Extract the [x, y] coordinate from the center of the cell holding the provided text.  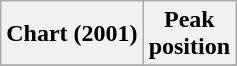
Peak position [189, 34]
Chart (2001) [72, 34]
